Provide the [x, y] coordinate of the cell's center where the given text is located.  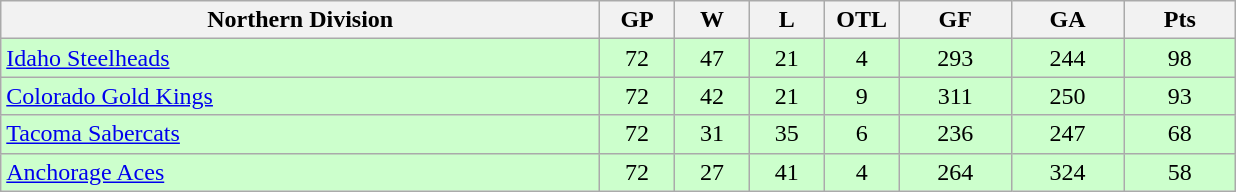
Tacoma Sabercats [300, 134]
35 [786, 134]
311 [955, 96]
324 [1067, 172]
250 [1067, 96]
Idaho Steelheads [300, 58]
9 [862, 96]
264 [955, 172]
GF [955, 20]
98 [1180, 58]
W [712, 20]
58 [1180, 172]
27 [712, 172]
293 [955, 58]
31 [712, 134]
244 [1067, 58]
236 [955, 134]
Anchorage Aces [300, 172]
42 [712, 96]
93 [1180, 96]
247 [1067, 134]
Pts [1180, 20]
L [786, 20]
GA [1067, 20]
OTL [862, 20]
Northern Division [300, 20]
GP [638, 20]
41 [786, 172]
68 [1180, 134]
Colorado Gold Kings [300, 96]
6 [862, 134]
47 [712, 58]
